Find where the given text appears and provide that cell's center as [x, y] coordinate. 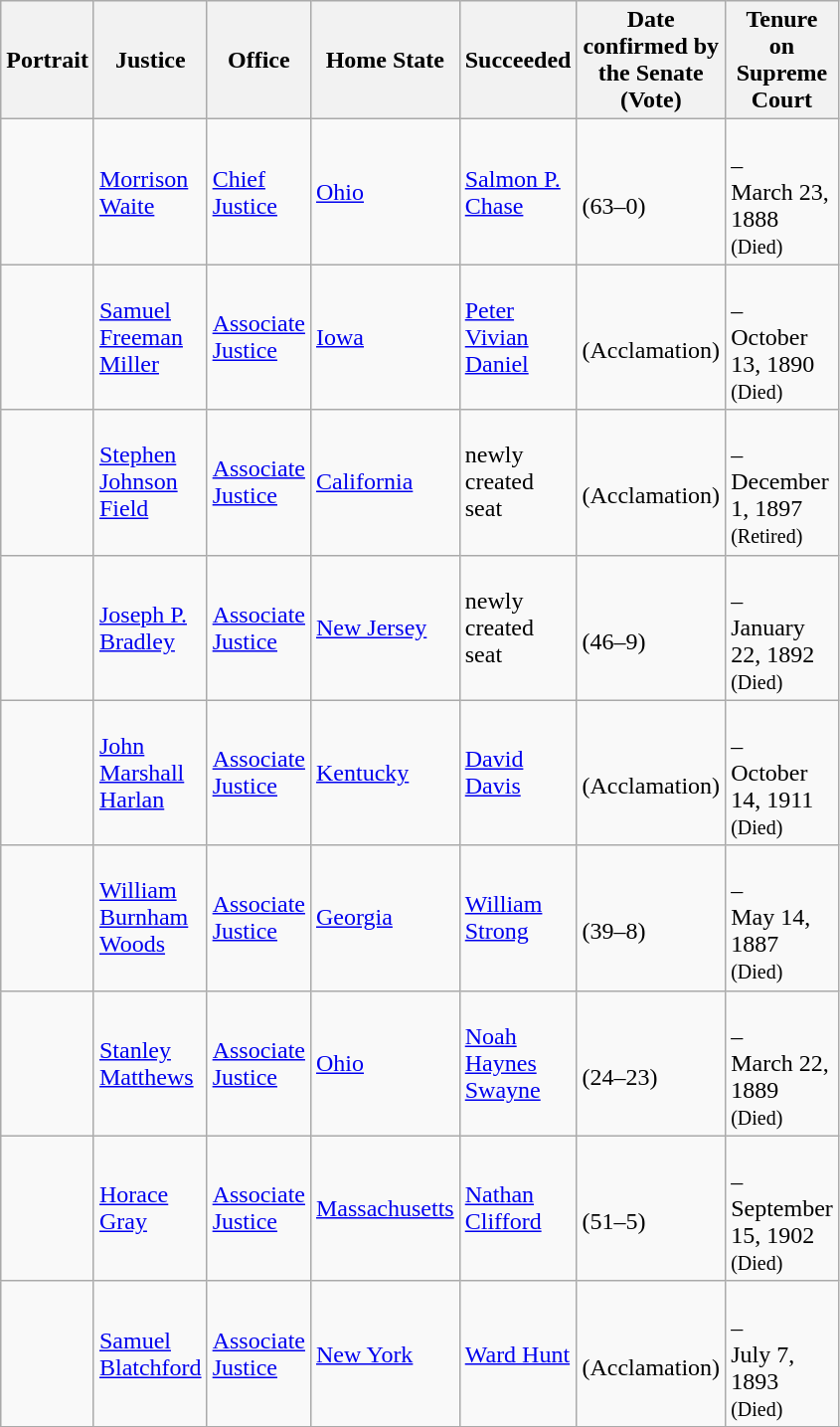
–March 23, 1888(Died) [782, 192]
–October 13, 1890(Died) [782, 337]
Home State [385, 60]
–July 7, 1893(Died) [782, 1353]
John Marshall Harlan [150, 773]
David Davis [518, 773]
Massachusetts [385, 1208]
Noah Haynes Swayne [518, 1063]
(24–23) [651, 1063]
Portrait [48, 60]
(39–8) [651, 918]
Chief Justice [258, 192]
California [385, 482]
William Burnham Woods [150, 918]
(51–5) [651, 1208]
–May 14, 1887(Died) [782, 918]
Nathan Clifford [518, 1208]
–October 14, 1911(Died) [782, 773]
William Strong [518, 918]
Justice [150, 60]
–March 22, 1889(Died) [782, 1063]
Office [258, 60]
Date confirmed by the Senate(Vote) [651, 60]
–January 22, 1892(Died) [782, 627]
Samuel Blatchford [150, 1353]
Stephen Johnson Field [150, 482]
Iowa [385, 337]
Kentucky [385, 773]
–December 1, 1897(Retired) [782, 482]
Tenure on Supreme Court [782, 60]
Horace Gray [150, 1208]
–September 15, 1902(Died) [782, 1208]
Samuel Freeman Miller [150, 337]
Morrison Waite [150, 192]
Ward Hunt [518, 1353]
Joseph P. Bradley [150, 627]
(46–9) [651, 627]
New York [385, 1353]
(63–0) [651, 192]
Georgia [385, 918]
Succeeded [518, 60]
Stanley Matthews [150, 1063]
New Jersey [385, 627]
Peter Vivian Daniel [518, 337]
Salmon P. Chase [518, 192]
